Extract the (x, y) coordinate from the center of the cell holding the provided text.  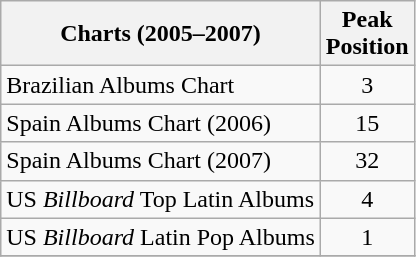
Charts (2005–2007) (161, 34)
Spain Albums Chart (2006) (161, 123)
Brazilian Albums Chart (161, 85)
3 (367, 85)
PeakPosition (367, 34)
US Billboard Latin Pop Albums (161, 237)
1 (367, 237)
15 (367, 123)
4 (367, 199)
32 (367, 161)
Spain Albums Chart (2007) (161, 161)
US Billboard Top Latin Albums (161, 199)
